Provide the (x, y) coordinate of the cell's center where the given text is located.  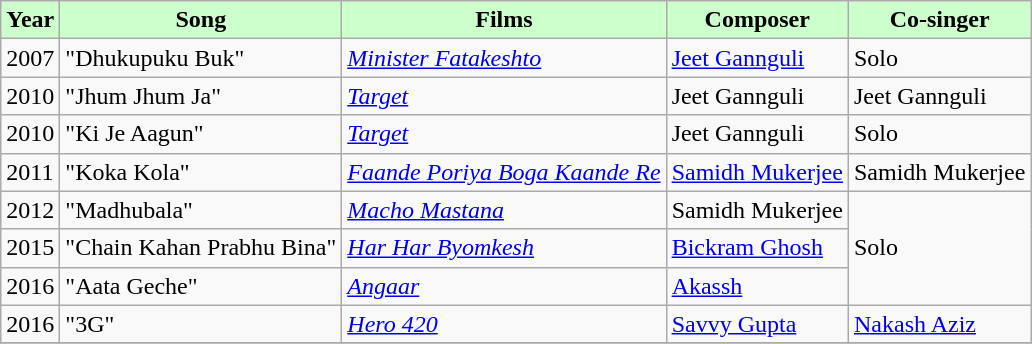
Faande Poriya Boga Kaande Re (504, 172)
Minister Fatakeshto (504, 58)
"Chain Kahan Prabhu Bina" (201, 248)
2011 (30, 172)
"Dhukupuku Buk" (201, 58)
Year (30, 20)
Composer (757, 20)
Co-singer (939, 20)
"Ki Je Aagun" (201, 134)
2015 (30, 248)
Angaar (504, 286)
Song (201, 20)
"Madhubala" (201, 210)
2007 (30, 58)
Nakash Aziz (939, 324)
Akassh (757, 286)
"3G" (201, 324)
"Koka Kola" (201, 172)
2012 (30, 210)
Bickram Ghosh (757, 248)
"Jhum Jhum Ja" (201, 96)
Har Har Byomkesh (504, 248)
Savvy Gupta (757, 324)
"Aata Geche" (201, 286)
Hero 420 (504, 324)
Films (504, 20)
Macho Mastana (504, 210)
